Return [X, Y] of the center of cell containing provided text 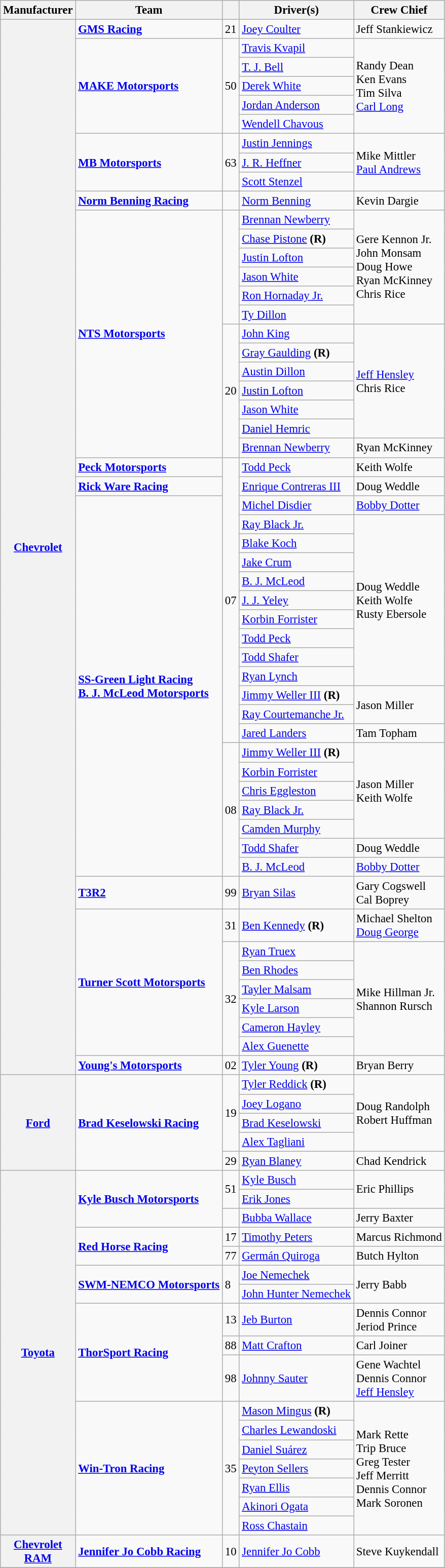
Daniel Hemric [296, 429]
Bubba Wallace [296, 1218]
T. J. Bell [296, 67]
Brad Keselowski Racing [149, 1123]
Johnny Sauter [296, 1379]
Tam Topham [399, 734]
Ford [38, 1123]
32 [230, 999]
Michael SheltonDoug George [399, 926]
John Hunter Nemechek [296, 1294]
Jeff HensleyChris Rice [399, 381]
Mark RetteTrip BruceGreg TesterJeff MerrittDennis ConnorMark Soronen [399, 1469]
J. R. Heffner [296, 163]
Akinori Ogata [296, 1506]
Rick Ware Racing [149, 486]
02 [230, 1066]
Ty Dillon [296, 315]
Jared Landers [296, 734]
Kyle Larson [296, 1008]
Gene WachtelDennis ConnorJeff Hensley [399, 1379]
20 [230, 391]
Tayler Malsam [296, 990]
Jerry Babb [399, 1284]
Cameron Hayley [296, 1028]
Driver(s) [296, 10]
50 [230, 86]
Tyler Young (R) [296, 1066]
Toyota [38, 1353]
Dennis ConnorJeriod Prince [399, 1320]
Chris Eggleston [296, 791]
Keith Wolfe [399, 467]
MAKE Motorsports [149, 86]
29 [230, 1161]
07 [230, 600]
98 [230, 1379]
Jason Miller [399, 705]
Norm Benning Racing [149, 201]
Crew Chief [399, 10]
13 [230, 1320]
99 [230, 892]
Manufacturer [38, 10]
Jeff Stankiewicz [399, 29]
63 [230, 162]
Mason Mingus (R) [296, 1412]
Jordan Anderson [296, 105]
John King [296, 334]
Austin Dillon [296, 372]
Ryan McKinney [399, 448]
10 [230, 1552]
Scott Stenzel [296, 181]
Enrique Contreras III [296, 486]
Erik Jones [296, 1199]
Travis Kvapil [296, 48]
Joe Nemechek [296, 1275]
Chevrolet [38, 547]
Brad Keselowski [296, 1123]
Steve Kuykendall [399, 1552]
Mike MittlerPaul Andrews [399, 162]
Matt Crafton [296, 1346]
Ryan Lynch [296, 677]
Jeb Burton [296, 1320]
Ron Hornaday Jr. [296, 296]
Ryan Ellis [296, 1487]
Eric Phillips [399, 1189]
Ryan Truex [296, 951]
Alex Tagliani [296, 1142]
Doug RandolphRobert Huffman [399, 1113]
31 [230, 926]
GMS Racing [149, 29]
19 [230, 1113]
Wendell Chavous [296, 124]
Gray Gaulding (R) [296, 353]
Jason MillerKeith Wolfe [399, 791]
Chad Kendrick [399, 1161]
Team [149, 10]
Daniel Suárez [296, 1449]
Kyle Busch Motorsports [149, 1199]
Ray Courtemanche Jr. [296, 715]
Marcus Richmond [399, 1237]
Randy DeanKen EvansTim SilvaCarl Long [399, 86]
Alex Guenette [296, 1046]
Joey Coulter [296, 29]
MB Motorsports [149, 162]
Peck Motorsports [149, 467]
Ross Chastain [296, 1525]
Ryan Blaney [296, 1161]
17 [230, 1237]
Jennifer Jo Cobb [296, 1552]
Michel Disdier [296, 505]
Mike Hillman Jr.Shannon Rursch [399, 999]
Kevin Dargie [399, 201]
51 [230, 1189]
Jerry Baxter [399, 1218]
Gary CogswellCal Boprey [399, 892]
Joey Logano [296, 1104]
08 [230, 809]
88 [230, 1346]
Chase Pistone (R) [296, 239]
ThorSport Racing [149, 1353]
Turner Scott Motorsports [149, 983]
T3R2 [149, 892]
Young's Motorsports [149, 1066]
Ben Rhodes [296, 970]
Germán Quiroga [296, 1256]
Charles Lewandoski [296, 1430]
Timothy Peters [296, 1237]
Derek White [296, 86]
Gere Kennon Jr.John MonsamDoug HoweRyan McKinneyChris Rice [399, 267]
J. J. Yeley [296, 600]
Red Horse Racing [149, 1246]
Peyton Sellers [296, 1468]
8 [230, 1284]
SWM-NEMCO Motorsports [149, 1284]
Jake Crum [296, 562]
Norm Benning [296, 201]
Bryan Silas [296, 892]
Win-Tron Racing [149, 1469]
Camden Murphy [296, 829]
Doug WeddleKeith WolfeRusty Ebersole [399, 600]
Justin Jennings [296, 143]
Kyle Busch [296, 1180]
Chevrolet RAM [38, 1552]
Jennifer Jo Cobb Racing [149, 1552]
Butch Hylton [399, 1256]
Tyler Reddick (R) [296, 1085]
Blake Koch [296, 543]
SS-Green Light Racing B. J. McLeod Motorsports [149, 686]
Ben Kennedy (R) [296, 926]
Bryan Berry [399, 1066]
77 [230, 1256]
NTS Motorsports [149, 333]
35 [230, 1469]
21 [230, 29]
Carl Joiner [399, 1346]
